Provide the (X, Y) coordinate of the cell's center where the given text is located.  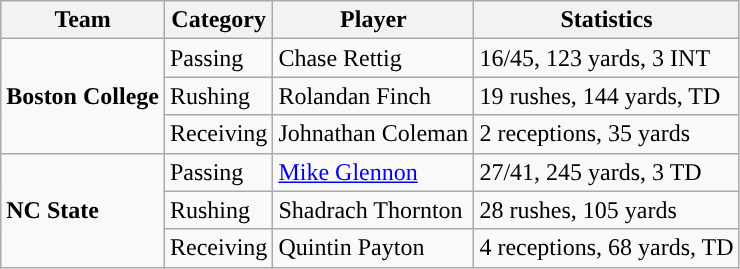
NC State (83, 210)
Johnathan Coleman (374, 134)
Boston College (83, 96)
19 rushes, 144 yards, TD (606, 96)
4 receptions, 68 yards, TD (606, 248)
Category (218, 20)
27/41, 245 yards, 3 TD (606, 172)
Shadrach Thornton (374, 210)
Mike Glennon (374, 172)
Statistics (606, 20)
16/45, 123 yards, 3 INT (606, 58)
Chase Rettig (374, 58)
Rolandan Finch (374, 96)
Quintin Payton (374, 248)
2 receptions, 35 yards (606, 134)
Player (374, 20)
28 rushes, 105 yards (606, 210)
Team (83, 20)
